Search for the cell housing the specified text and yield its [x, y] center coordinate. 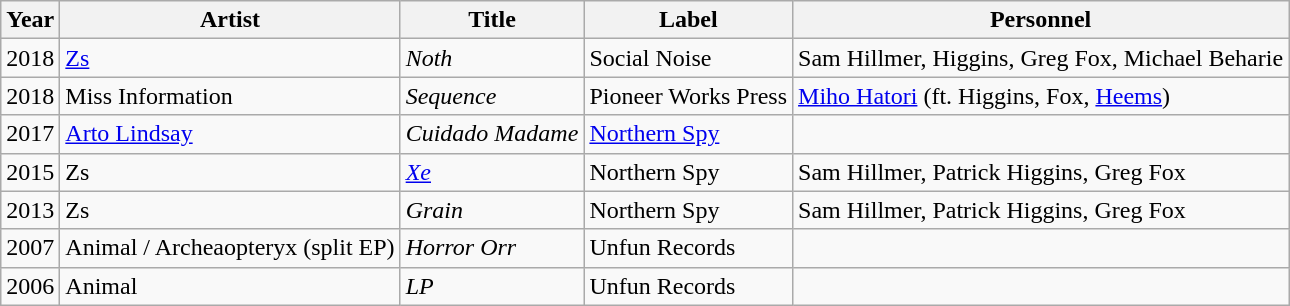
Sam Hillmer, Higgins, Greg Fox, Michael Beharie [1041, 58]
Label [688, 20]
2013 [30, 210]
Miho Hatori (ft. Higgins, Fox, Heems) [1041, 96]
Xe [492, 172]
Artist [230, 20]
Noth [492, 58]
Grain [492, 210]
Personnel [1041, 20]
2017 [30, 134]
LP [492, 286]
Title [492, 20]
Cuidado Madame [492, 134]
Horror Orr [492, 248]
2015 [30, 172]
Animal [230, 286]
Social Noise [688, 58]
2006 [30, 286]
Year [30, 20]
Animal / Archeaopteryx (split EP) [230, 248]
Pioneer Works Press [688, 96]
2007 [30, 248]
Miss Information [230, 96]
Sequence [492, 96]
Arto Lindsay [230, 134]
